Output the (X, Y) coordinate of the center of the cell containing the given text.  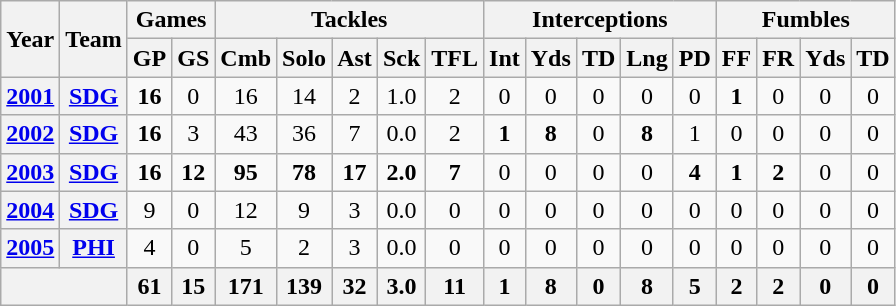
Games (170, 20)
GP (149, 58)
2004 (30, 210)
FF (736, 58)
PHI (94, 248)
2001 (30, 96)
FR (778, 58)
GS (194, 58)
61 (149, 286)
15 (194, 286)
2.0 (401, 172)
Tackles (350, 20)
14 (304, 96)
36 (304, 134)
2002 (30, 134)
Year (30, 39)
PD (694, 58)
78 (304, 172)
Interceptions (600, 20)
32 (355, 286)
1.0 (401, 96)
Solo (304, 58)
17 (355, 172)
3.0 (401, 286)
171 (246, 286)
Sck (401, 58)
Int (505, 58)
Lng (647, 58)
139 (304, 286)
95 (246, 172)
Ast (355, 58)
Fumbles (806, 20)
Team (94, 39)
TFL (455, 58)
2003 (30, 172)
43 (246, 134)
Cmb (246, 58)
2005 (30, 248)
11 (455, 286)
